Return the (X, Y) coordinate for the center point of the cell that contains the specified text.  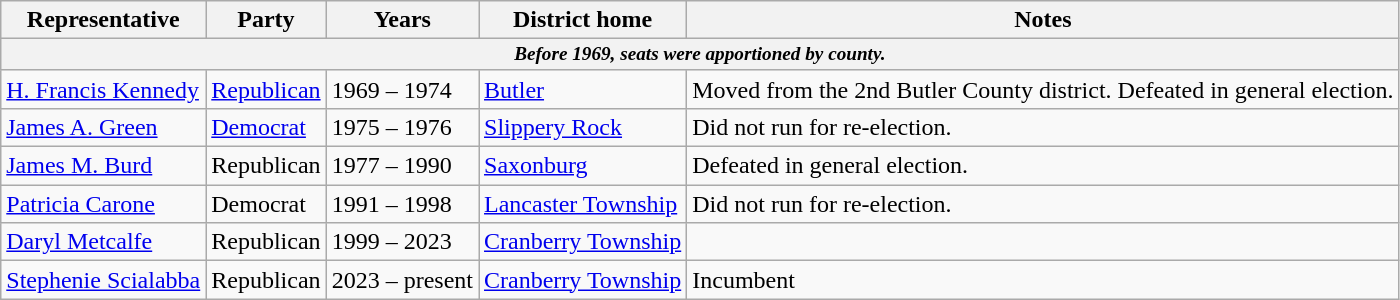
Saxonburg (582, 166)
Representative (104, 20)
Patricia Carone (104, 204)
Daryl Metcalfe (104, 242)
1969 – 1974 (402, 89)
James M. Burd (104, 166)
Butler (582, 89)
Notes (1043, 20)
Lancaster Township (582, 204)
District home (582, 20)
Incumbent (1043, 280)
Party (266, 20)
Stephenie Scialabba (104, 280)
2023 – present (402, 280)
1975 – 1976 (402, 128)
Moved from the 2nd Butler County district. Defeated in general election. (1043, 89)
Before 1969, seats were apportioned by county. (700, 55)
1977 – 1990 (402, 166)
1999 – 2023 (402, 242)
Slippery Rock (582, 128)
H. Francis Kennedy (104, 89)
1991 – 1998 (402, 204)
Years (402, 20)
James A. Green (104, 128)
Defeated in general election. (1043, 166)
